Scan for the cell matching the given text and deliver its (X, Y) coordinate at center. 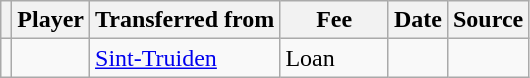
Source (488, 20)
Date (418, 20)
Player (51, 20)
Loan (334, 58)
Transferred from (185, 20)
Fee (334, 20)
Sint-Truiden (185, 58)
